Identify which cell holds the provided text, then report its (X, Y) central coordinate. 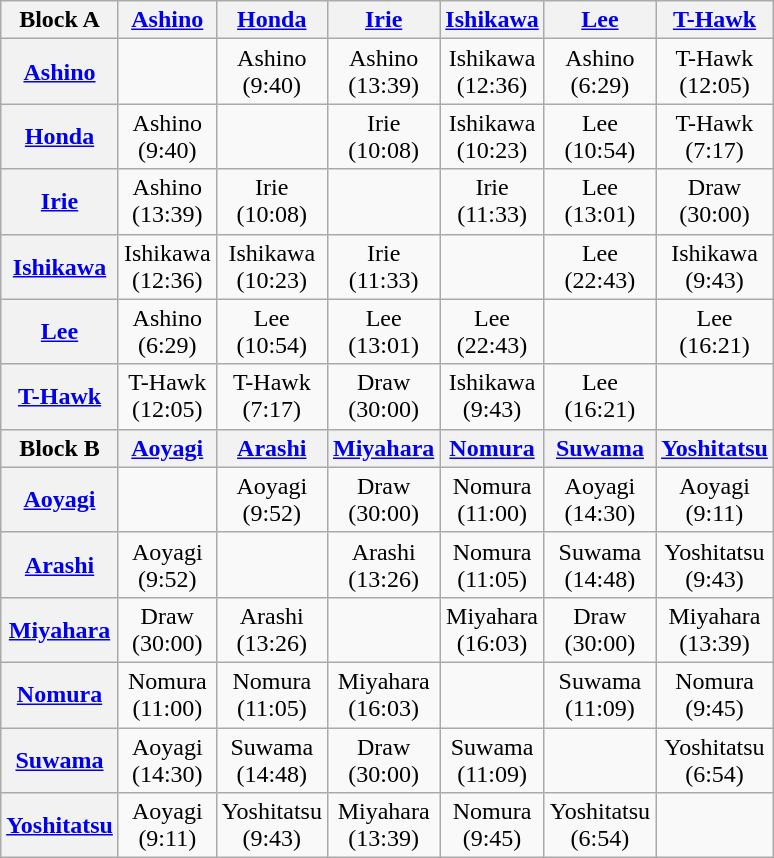
Block B (60, 448)
Block A (60, 20)
